Determine the [x, y] coordinate at the center of the cell enclosing the given text.  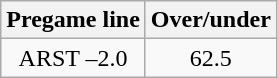
ARST –2.0 [74, 58]
Pregame line [74, 20]
62.5 [210, 58]
Over/under [210, 20]
